Locate the cell with the specified text and output its (X, Y) center coordinate. 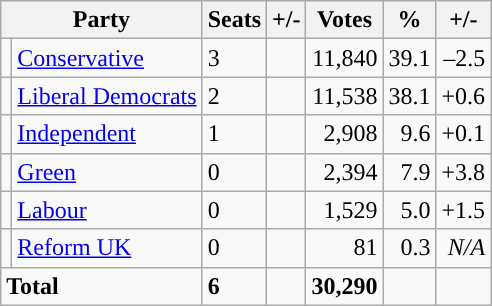
Green (107, 172)
Liberal Democrats (107, 96)
5.0 (410, 210)
3 (234, 58)
Seats (234, 20)
Reform UK (107, 248)
1 (234, 134)
% (410, 20)
81 (344, 248)
2,394 (344, 172)
2 (234, 96)
9.6 (410, 134)
Votes (344, 20)
6 (234, 286)
–2.5 (464, 58)
Labour (107, 210)
1,529 (344, 210)
11,840 (344, 58)
Party (102, 20)
7.9 (410, 172)
0.3 (410, 248)
+0.1 (464, 134)
+3.8 (464, 172)
N/A (464, 248)
2,908 (344, 134)
38.1 (410, 96)
Conservative (107, 58)
Independent (107, 134)
11,538 (344, 96)
+0.6 (464, 96)
Total (102, 286)
39.1 (410, 58)
+1.5 (464, 210)
30,290 (344, 286)
